Identify which cell holds the provided text, then report its [x, y] central coordinate. 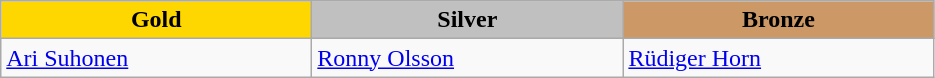
Bronze [778, 20]
Silver [468, 20]
Ronny Olsson [468, 58]
Rüdiger Horn [778, 58]
Gold [156, 20]
Ari Suhonen [156, 58]
